Return the (x, y) coordinate for the center point of the cell that contains the specified text.  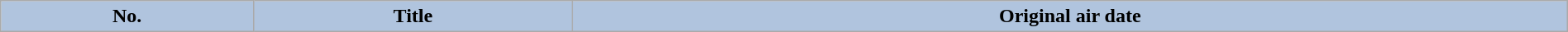
Title (413, 16)
No. (127, 16)
Original air date (1070, 16)
